Scan for the cell matching the given text and deliver its (X, Y) coordinate at center. 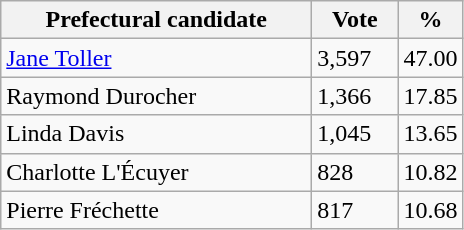
17.85 (430, 96)
817 (355, 210)
828 (355, 172)
Charlotte L'Écuyer (156, 172)
Raymond Durocher (156, 96)
1,366 (355, 96)
Jane Toller (156, 58)
% (430, 20)
47.00 (430, 58)
10.68 (430, 210)
3,597 (355, 58)
Pierre Fréchette (156, 210)
Linda Davis (156, 134)
10.82 (430, 172)
Vote (355, 20)
Prefectural candidate (156, 20)
13.65 (430, 134)
1,045 (355, 134)
